For the text-containing cell, return its midpoint in (X, Y) coordinate format. 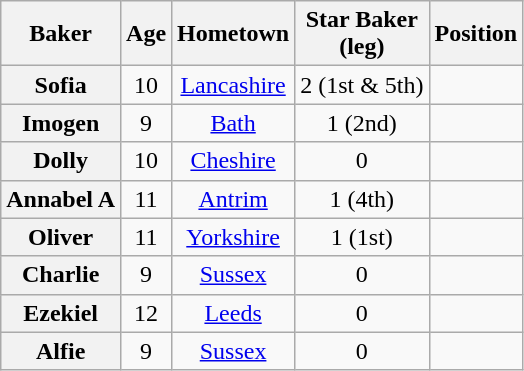
Cheshire (234, 161)
2 (1st & 5th) (362, 85)
Antrim (234, 199)
Imogen (61, 123)
Dolly (61, 161)
1 (1st) (362, 237)
Yorkshire (234, 237)
1 (4th) (362, 199)
Lancashire (234, 85)
Alfie (61, 351)
Age (146, 34)
Ezekiel (61, 313)
Baker (61, 34)
Star Baker(leg) (362, 34)
Hometown (234, 34)
Bath (234, 123)
Charlie (61, 275)
Annabel A (61, 199)
12 (146, 313)
Leeds (234, 313)
Sofia (61, 85)
1 (2nd) (362, 123)
Oliver (61, 237)
Position (476, 34)
